Find where the given text appears and provide that cell's center as (x, y) coordinate. 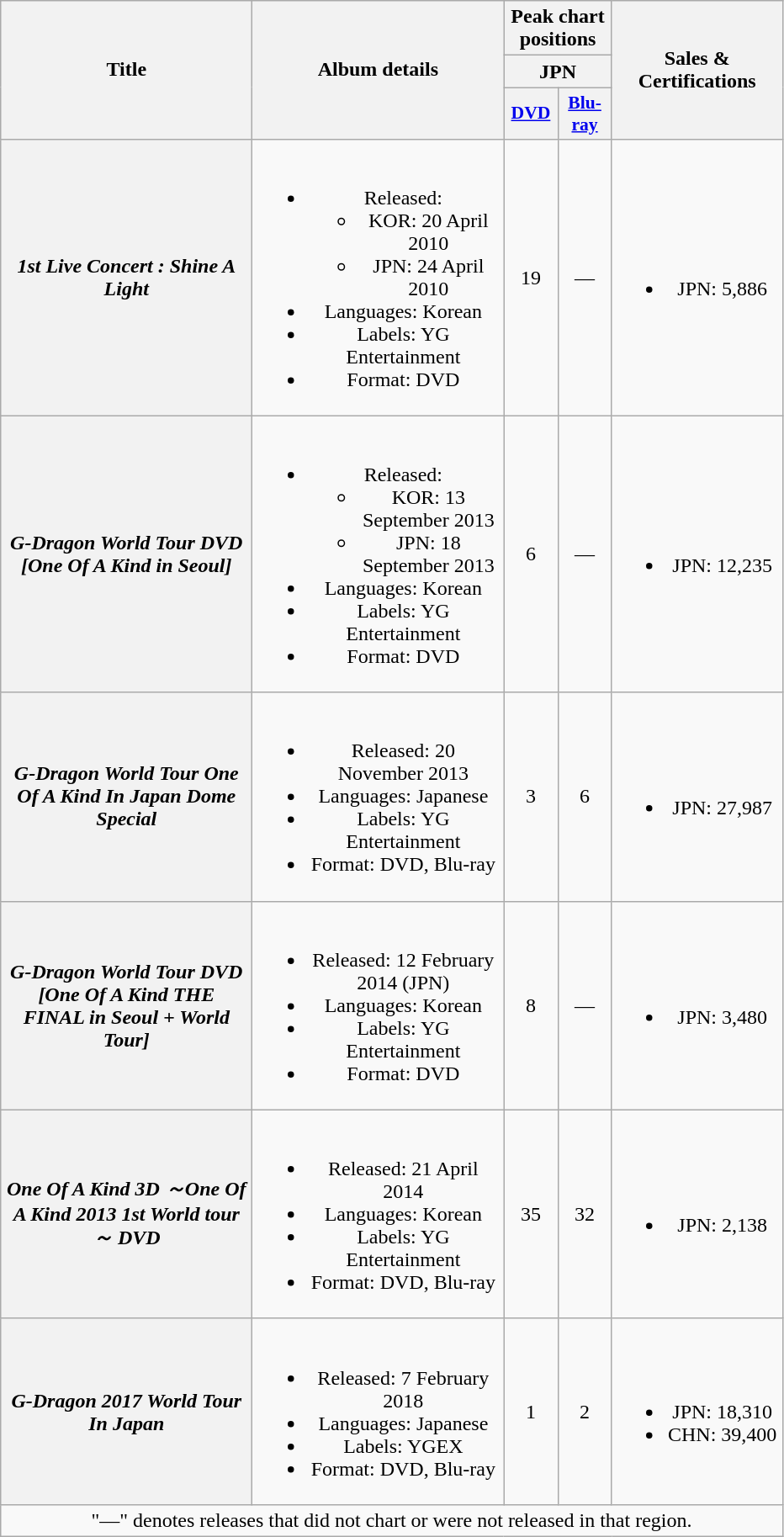
1st Live Concert : Shine A Light (126, 278)
35 (531, 1214)
JPN (558, 72)
Sales & Certifications (697, 70)
1 (531, 1412)
8 (531, 1005)
JPN: 5,886 (697, 278)
DVD (531, 113)
G-Dragon World Tour DVD [One Of A Kind THE FINAL in Seoul + World Tour] (126, 1005)
32 (585, 1214)
"—" denotes releases that did not chart or were not released in that region. (392, 1520)
Released: 12 February 2014 (JPN)Languages: KoreanLabels: YG EntertainmentFormat: DVD (379, 1005)
JPN: 2,138 (697, 1214)
Blu-ray (585, 113)
Released: 21 April 2014Languages: KoreanLabels: YG EntertainmentFormat: DVD, Blu-ray (379, 1214)
Title (126, 70)
G-Dragon 2017 World Tour In Japan (126, 1412)
2 (585, 1412)
Released: 7 February 2018Languages: JapaneseLabels: YGEXFormat: DVD, Blu-ray (379, 1412)
JPN: 18,310CHN: 39,400 (697, 1412)
19 (531, 278)
One Of A Kind 3D ～One Of A Kind 2013 1st World tour～ DVD (126, 1214)
JPN: 12,235 (697, 554)
JPN: 27,987 (697, 797)
Released:KOR: 20 April 2010JPN: 24 April 2010Languages: KoreanLabels: YG EntertainmentFormat: DVD (379, 278)
Album details (379, 70)
Released:KOR: 13 September 2013JPN: 18 September 2013Languages: KoreanLabels: YG EntertainmentFormat: DVD (379, 554)
3 (531, 797)
Peak chart positions (558, 29)
G-Dragon World Tour One Of A Kind In Japan Dome Special (126, 797)
JPN: 3,480 (697, 1005)
Released: 20 November 2013Languages: JapaneseLabels: YG EntertainmentFormat: DVD, Blu-ray (379, 797)
G-Dragon World Tour DVD [One Of A Kind in Seoul] (126, 554)
